For the text-containing cell, return its midpoint in (X, Y) coordinate format. 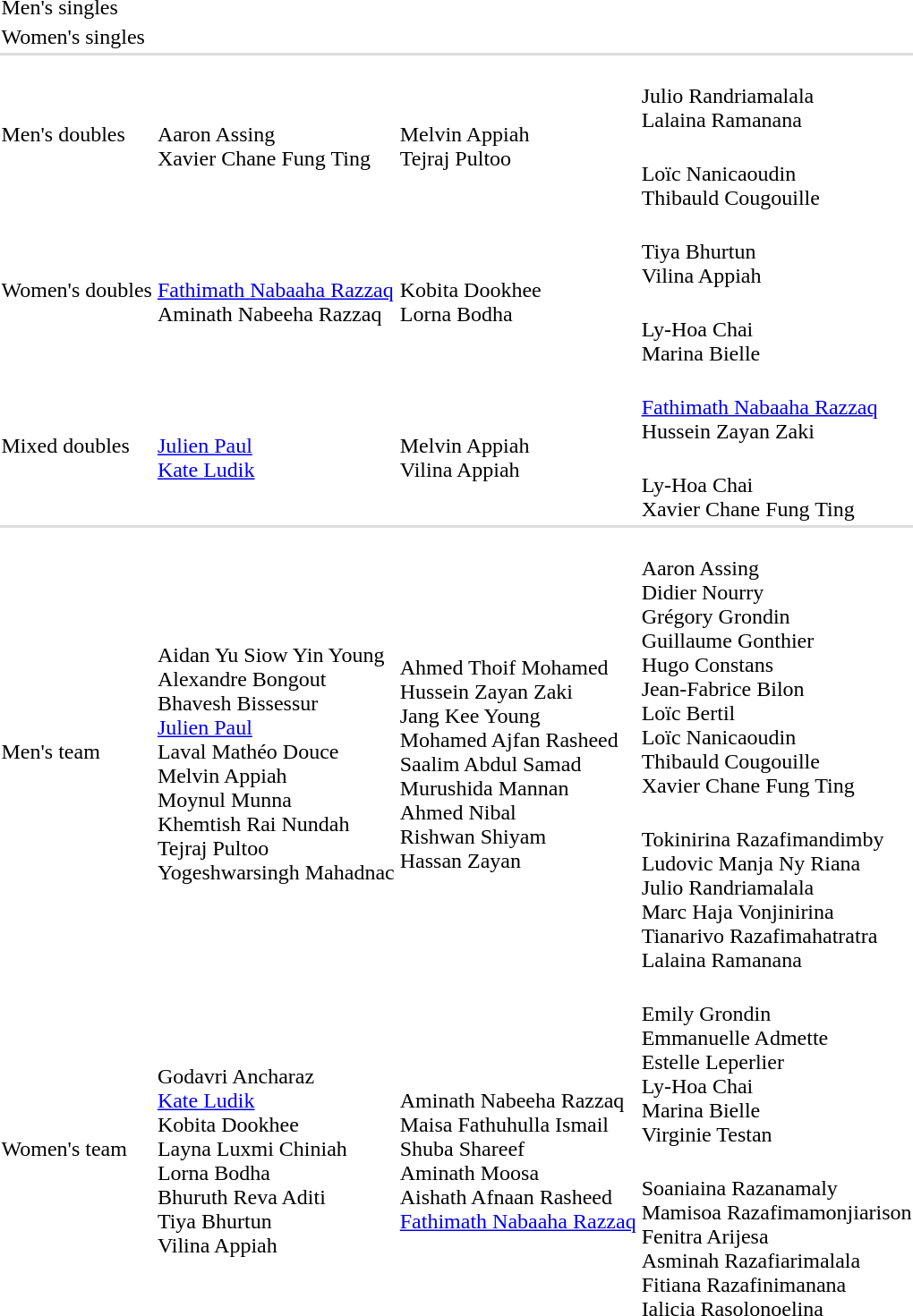
Emily GrondinEmmanuelle AdmetteEstelle LeperlierLy-Hoa ChaiMarina BielleVirginie Testan (777, 1062)
Loïc NanicaoudinThibauld Cougouille (777, 174)
Men's team (77, 751)
Ahmed Thoif MohamedHussein Zayan ZakiJang Kee YoungMohamed Ajfan RasheedSaalim Abdul SamadMurushida MannanAhmed NibalRishwan ShiyamHassan Zayan (517, 751)
Fathimath Nabaaha RazzaqAminath Nabeeha Razzaq (276, 290)
Men's doubles (77, 134)
Tiya BhurtunVilina Appiah (777, 251)
Julien PaulKate Ludik (276, 446)
Ly-Hoa ChaiXavier Chane Fung Ting (777, 485)
Tokinirina RazafimandimbyLudovic Manja Ny RianaJulio RandriamalalaMarc Haja VonjinirinaTianarivo RazafimahatratraLalaina Ramanana (777, 887)
Mixed doubles (77, 446)
Kobita DookheeLorna Bodha (517, 290)
Women's singles (77, 37)
Aaron AssingXavier Chane Fung Ting (276, 134)
Melvin AppiahTejraj Pultoo (517, 134)
Melvin AppiahVilina Appiah (517, 446)
Fathimath Nabaaha RazzaqHussein Zayan Zaki (777, 407)
Women's doubles (77, 290)
Ly-Hoa ChaiMarina Bielle (777, 329)
Julio RandriamalalaLalaina Ramanana (777, 96)
